For the text-containing cell, return its midpoint in (X, Y) coordinate format. 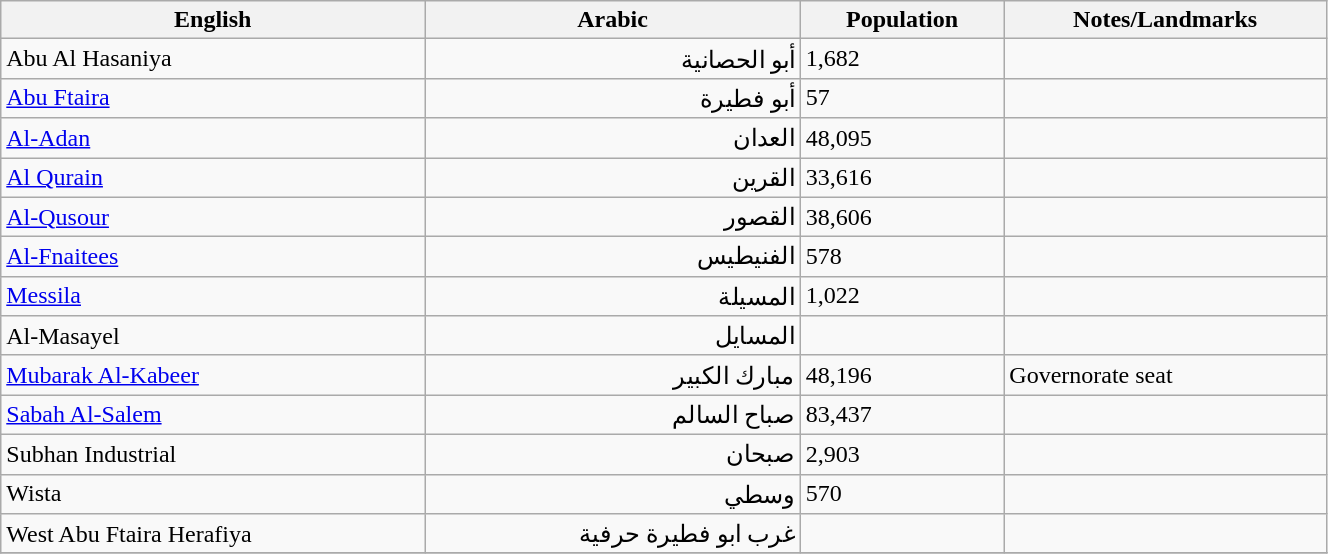
Wista (213, 494)
المسيلة (612, 296)
Subhan Industrial (213, 454)
الفنيطيس (612, 257)
West Abu Ftaira Herafiya (213, 534)
أبو فطيرة (612, 98)
48,196 (902, 375)
38,606 (902, 217)
صبحان (612, 454)
صباح السالم (612, 415)
Abu Al Hasaniya (213, 59)
العدان (612, 138)
Al Qurain (213, 178)
English (213, 20)
57 (902, 98)
570 (902, 494)
القرين (612, 178)
Notes/Landmarks (1166, 20)
33,616 (902, 178)
وسطي (612, 494)
Al-Fnaitees (213, 257)
Governorate seat (1166, 375)
1,022 (902, 296)
Al-Masayel (213, 336)
Al-Adan (213, 138)
Arabic (612, 20)
Mubarak Al-Kabeer (213, 375)
أبو الحصانية (612, 59)
Population (902, 20)
Abu Ftaira (213, 98)
1,682 (902, 59)
مبارك الكبير (612, 375)
2,903 (902, 454)
المسايل (612, 336)
غرب ابو فطيرة حرفية (612, 534)
القصور (612, 217)
Al-Qusour (213, 217)
578 (902, 257)
Messila (213, 296)
83,437 (902, 415)
48,095 (902, 138)
Sabah Al-Salem (213, 415)
